Extract the (x, y) coordinate from the center of the cell holding the provided text.  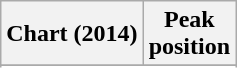
Chart (2014) (72, 34)
Peakposition (189, 34)
